Extract the [X, Y] coordinate from the center of the cell holding the provided text.  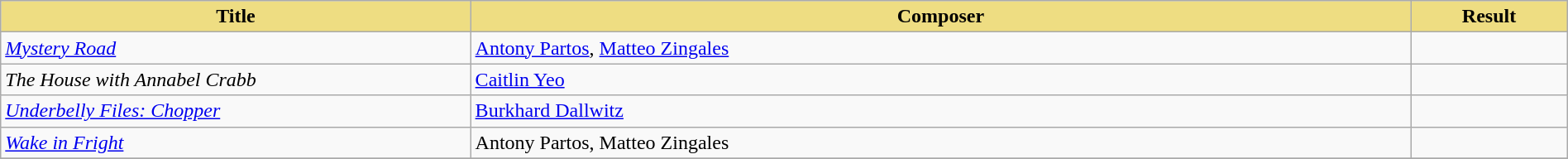
The House with Annabel Crabb [236, 79]
Title [236, 17]
Mystery Road [236, 48]
Composer [941, 17]
Wake in Fright [236, 142]
Result [1489, 17]
Caitlin Yeo [941, 79]
Burkhard Dallwitz [941, 111]
Underbelly Files: Chopper [236, 111]
